Provide the (x, y) coordinate of the cell's center where the given text is located.  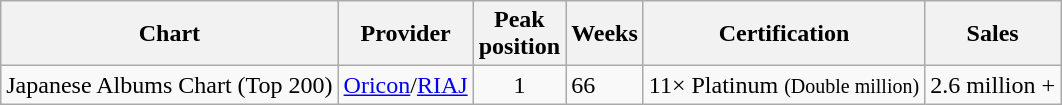
Provider (406, 34)
Japanese Albums Chart (Top 200) (170, 85)
66 (605, 85)
Weeks (605, 34)
Chart (170, 34)
11× Platinum (Double million) (784, 85)
Peakposition (519, 34)
Certification (784, 34)
1 (519, 85)
Oricon/RIAJ (406, 85)
2.6 million + (993, 85)
Sales (993, 34)
